From the cell containing the given text, extract its center point as (x, y) coordinate. 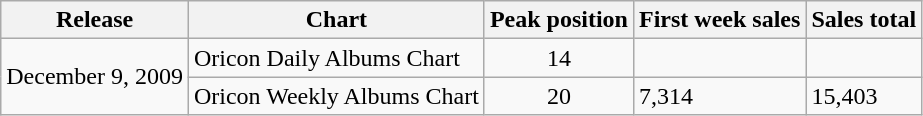
7,314 (719, 96)
Oricon Weekly Albums Chart (336, 96)
15,403 (864, 96)
Release (95, 20)
First week sales (719, 20)
Oricon Daily Albums Chart (336, 58)
14 (558, 58)
Sales total (864, 20)
December 9, 2009 (95, 77)
20 (558, 96)
Peak position (558, 20)
Chart (336, 20)
